Pinpoint the cell where the given text exists, returning its [x, y] midpoint coordinate. 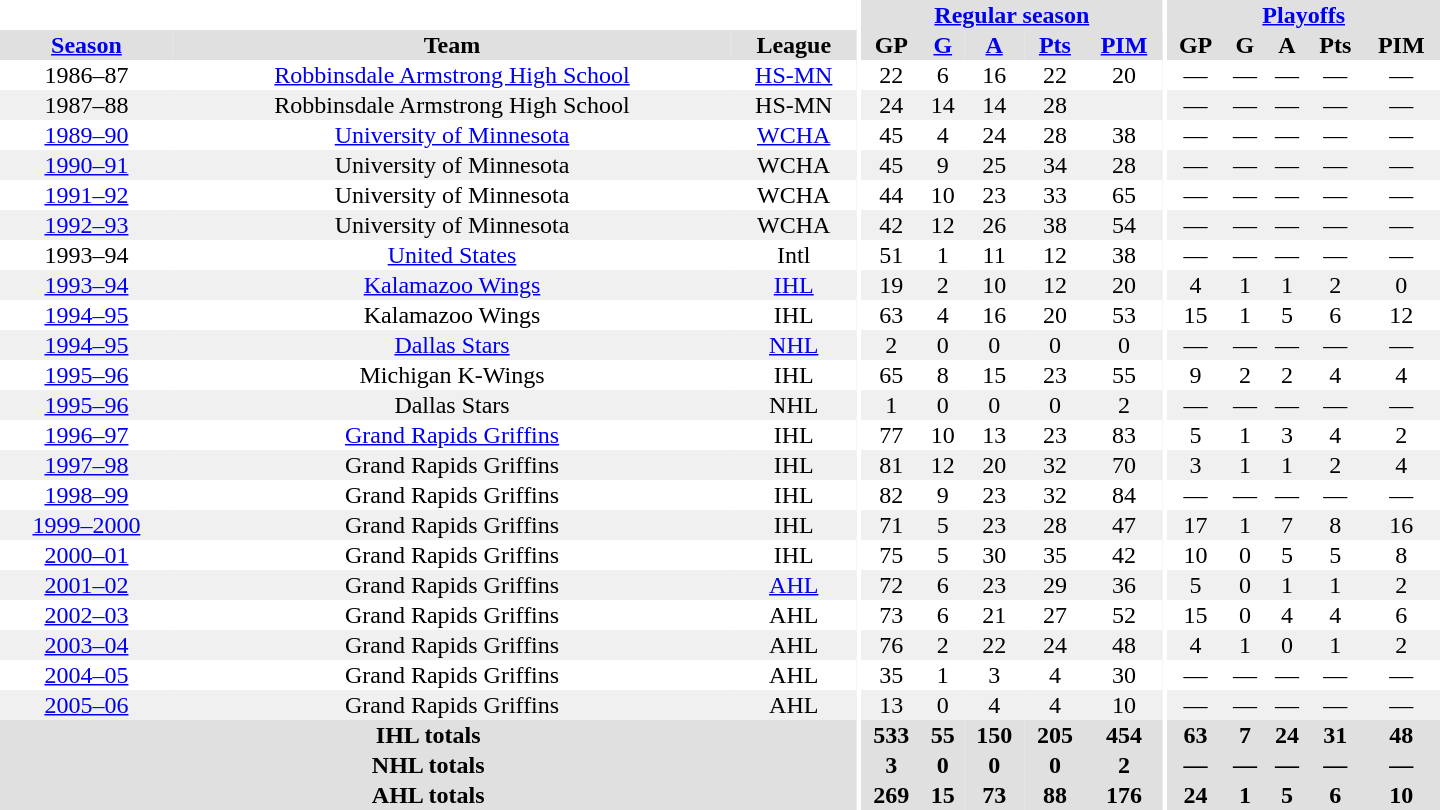
AHL totals [428, 795]
176 [1124, 795]
2000–01 [86, 555]
25 [994, 165]
454 [1124, 735]
150 [994, 735]
2004–05 [86, 675]
75 [892, 555]
Season [86, 45]
26 [994, 225]
34 [1056, 165]
1997–98 [86, 465]
31 [1335, 735]
33 [1056, 195]
United States [452, 255]
Intl [794, 255]
70 [1124, 465]
52 [1124, 615]
54 [1124, 225]
1986–87 [86, 75]
76 [892, 645]
71 [892, 525]
IHL totals [428, 735]
47 [1124, 525]
1998–99 [86, 495]
17 [1196, 525]
Playoffs [1304, 15]
1999–2000 [86, 525]
1991–92 [86, 195]
NHL totals [428, 765]
1996–97 [86, 435]
77 [892, 435]
27 [1056, 615]
Regular season [1012, 15]
2001–02 [86, 585]
2002–03 [86, 615]
Michigan K-Wings [452, 375]
269 [892, 795]
1987–88 [86, 105]
2003–04 [86, 645]
1989–90 [86, 135]
83 [1124, 435]
21 [994, 615]
88 [1056, 795]
Team [452, 45]
League [794, 45]
1990–91 [86, 165]
72 [892, 585]
84 [1124, 495]
81 [892, 465]
51 [892, 255]
533 [892, 735]
44 [892, 195]
205 [1056, 735]
29 [1056, 585]
53 [1124, 315]
82 [892, 495]
19 [892, 285]
1992–93 [86, 225]
36 [1124, 585]
2005–06 [86, 705]
11 [994, 255]
